Determine the (x, y) coordinate at the center of the cell enclosing the given text.  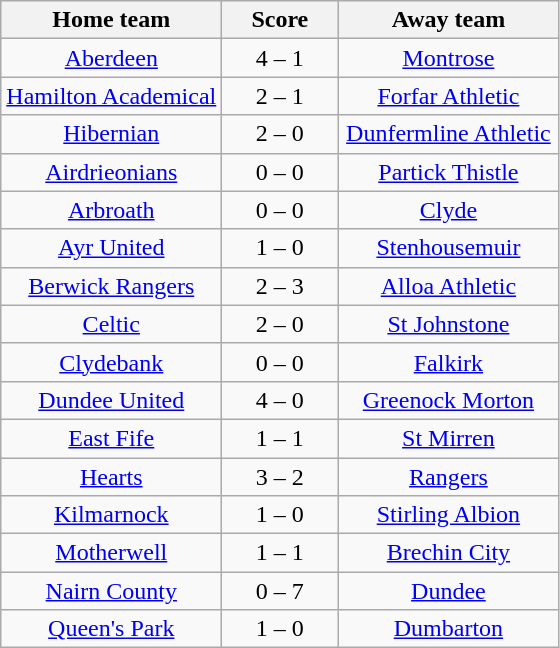
St Johnstone (448, 324)
Kilmarnock (112, 515)
Motherwell (112, 553)
Celtic (112, 324)
Alloa Athletic (448, 286)
Home team (112, 20)
Hamilton Academical (112, 96)
Hibernian (112, 134)
Greenock Morton (448, 400)
Arbroath (112, 210)
2 – 1 (280, 96)
Away team (448, 20)
Clyde (448, 210)
Ayr United (112, 248)
2 – 3 (280, 286)
Nairn County (112, 591)
East Fife (112, 438)
Forfar Athletic (448, 96)
4 – 0 (280, 400)
4 – 1 (280, 58)
Stirling Albion (448, 515)
Clydebank (112, 362)
Berwick Rangers (112, 286)
Aberdeen (112, 58)
Airdrieonians (112, 172)
Queen's Park (112, 629)
Dunfermline Athletic (448, 134)
St Mirren (448, 438)
Partick Thistle (448, 172)
Brechin City (448, 553)
Score (280, 20)
Rangers (448, 477)
Dundee United (112, 400)
Dumbarton (448, 629)
Hearts (112, 477)
0 – 7 (280, 591)
Dundee (448, 591)
Montrose (448, 58)
Falkirk (448, 362)
Stenhousemuir (448, 248)
3 – 2 (280, 477)
